Find where the given text appears and provide that cell's center as [x, y] coordinate. 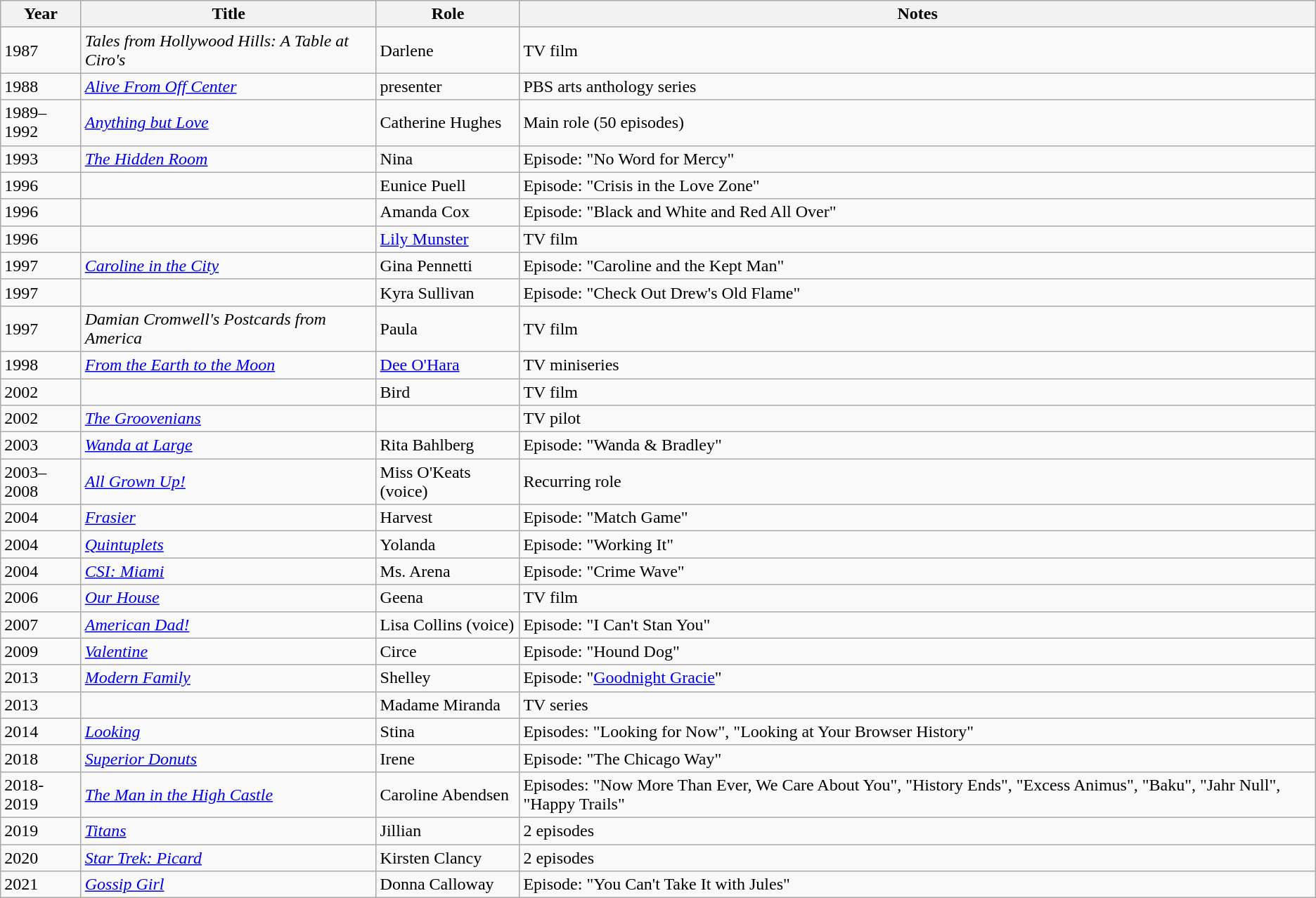
2021 [41, 885]
Nina [448, 159]
Star Trek: Picard [228, 858]
Episode: "Black and White and Red All Over" [917, 212]
The Man in the High Castle [228, 794]
2003–2008 [41, 482]
Episode: "Goodnight Gracie" [917, 678]
2019 [41, 831]
Caroline Abendsen [448, 794]
2018-2019 [41, 794]
Yolanda [448, 545]
2014 [41, 731]
American Dad! [228, 625]
Episode: "Crisis in the Love Zone" [917, 186]
Lisa Collins (voice) [448, 625]
presenter [448, 86]
Modern Family [228, 678]
Wanda at Large [228, 445]
Irene [448, 758]
Main role (50 episodes) [917, 122]
Dee O'Hara [448, 365]
Eunice Puell [448, 186]
2020 [41, 858]
Episode: "You Can't Take It with Jules" [917, 885]
Episode: "The Chicago Way" [917, 758]
Quintuplets [228, 545]
Kyra Sullivan [448, 292]
Paula [448, 329]
Episode: "Caroline and the Kept Man" [917, 266]
Episode: "Hound Dog" [917, 651]
Episode: "Check Out Drew's Old Flame" [917, 292]
Episode: "Working It" [917, 545]
CSI: Miami [228, 571]
Bird [448, 391]
The Hidden Room [228, 159]
Lily Munster [448, 239]
Circe [448, 651]
Role [448, 14]
All Grown Up! [228, 482]
Looking [228, 731]
Donna Calloway [448, 885]
Recurring role [917, 482]
The Groovenians [228, 419]
From the Earth to the Moon [228, 365]
Miss O'Keats (voice) [448, 482]
2006 [41, 598]
2003 [41, 445]
TV miniseries [917, 365]
Episode: "Wanda & Bradley" [917, 445]
Episode: "No Word for Mercy" [917, 159]
1998 [41, 365]
Tales from Hollywood Hills: A Table at Ciro's [228, 51]
Ms. Arena [448, 571]
Alive From Off Center [228, 86]
Harvest [448, 518]
Notes [917, 14]
Gina Pennetti [448, 266]
Damian Cromwell's Postcards from America [228, 329]
1993 [41, 159]
Gossip Girl [228, 885]
1988 [41, 86]
TV series [917, 705]
Darlene [448, 51]
Anything but Love [228, 122]
Our House [228, 598]
Title [228, 14]
Jillian [448, 831]
2007 [41, 625]
Year [41, 14]
Geena [448, 598]
Titans [228, 831]
Episodes: "Now More Than Ever, We Care About You", "History Ends", "Excess Animus", "Baku", "Jahr Null", "Happy Trails" [917, 794]
Episodes: "Looking for Now", "Looking at Your Browser History" [917, 731]
Shelley [448, 678]
Stina [448, 731]
Rita Bahlberg [448, 445]
Valentine [228, 651]
1989–1992 [41, 122]
Superior Donuts [228, 758]
Madame Miranda [448, 705]
2009 [41, 651]
TV pilot [917, 419]
Episode: "Match Game" [917, 518]
Frasier [228, 518]
1987 [41, 51]
Kirsten Clancy [448, 858]
Episode: "Crime Wave" [917, 571]
Caroline in the City [228, 266]
Episode: "I Can't Stan You" [917, 625]
Amanda Cox [448, 212]
PBS arts anthology series [917, 86]
Catherine Hughes [448, 122]
2018 [41, 758]
